For the text-containing cell, return its midpoint in [x, y] coordinate format. 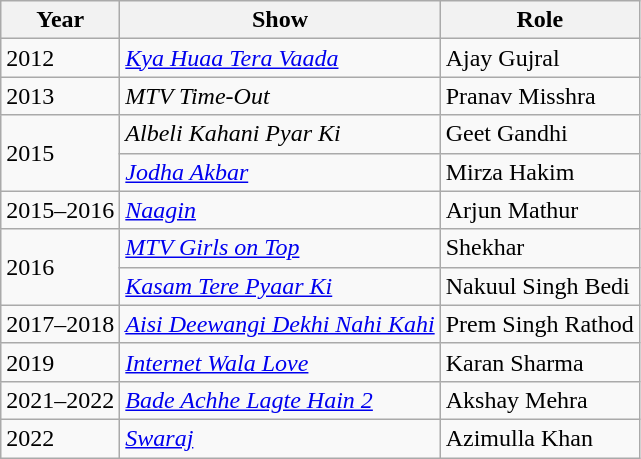
2015 [60, 153]
Arjun Mathur [540, 210]
2022 [60, 438]
Kya Huaa Tera Vaada [280, 58]
Nakuul Singh Bedi [540, 286]
Aisi Deewangi Dekhi Nahi Kahi [280, 324]
Bade Achhe Lagte Hain 2 [280, 400]
2021–2022 [60, 400]
Show [280, 20]
Kasam Tere Pyaar Ki [280, 286]
Prem Singh Rathod [540, 324]
Akshay Mehra [540, 400]
Albeli Kahani Pyar Ki [280, 134]
2017–2018 [60, 324]
Naagin [280, 210]
Pranav Misshra [540, 96]
2019 [60, 362]
Jodha Akbar [280, 172]
2016 [60, 267]
MTV Girls on Top [280, 248]
Ajay Gujral [540, 58]
2015–2016 [60, 210]
2013 [60, 96]
Shekhar [540, 248]
Azimulla Khan [540, 438]
2012 [60, 58]
MTV Time-Out [280, 96]
Geet Gandhi [540, 134]
Internet Wala Love [280, 362]
Role [540, 20]
Year [60, 20]
Mirza Hakim [540, 172]
Swaraj [280, 438]
Karan Sharma [540, 362]
